Return [X, Y] of the center of cell containing provided text 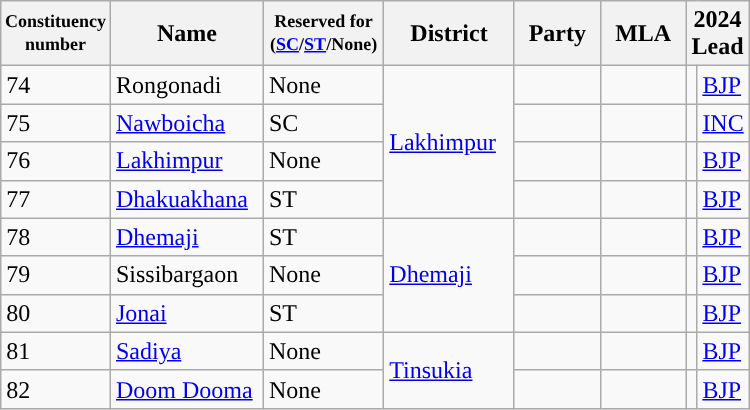
2024 Lead [718, 34]
77 [56, 199]
Tinsukia [449, 370]
Dhakuakhana [186, 199]
Constituency number [56, 34]
Sissibargaon [186, 275]
Rongonadi [186, 85]
76 [56, 161]
80 [56, 313]
MLA [644, 34]
Nawboicha [186, 123]
75 [56, 123]
79 [56, 275]
Jonai [186, 313]
District [449, 34]
Doom Dooma [186, 389]
81 [56, 351]
SC [323, 123]
Party [557, 34]
82 [56, 389]
INC [723, 123]
74 [56, 85]
78 [56, 237]
Reserved for (SC/ST/None) [323, 34]
Name [186, 34]
Sadiya [186, 351]
